Determine the (X, Y) coordinate at the center of the cell enclosing the given text.  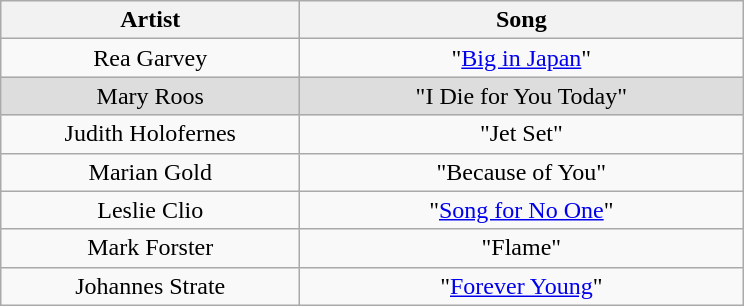
Song (522, 20)
Artist (150, 20)
"Because of You" (522, 172)
Johannes Strate (150, 286)
Judith Holofernes (150, 134)
"I Die for You Today" (522, 96)
"Song for No One" (522, 210)
Rea Garvey (150, 58)
Mary Roos (150, 96)
"Forever Young" (522, 286)
"Jet Set" (522, 134)
"Flame" (522, 248)
Marian Gold (150, 172)
"Big in Japan" (522, 58)
Leslie Clio (150, 210)
Mark Forster (150, 248)
